Return (X, Y) of the center of cell containing provided text 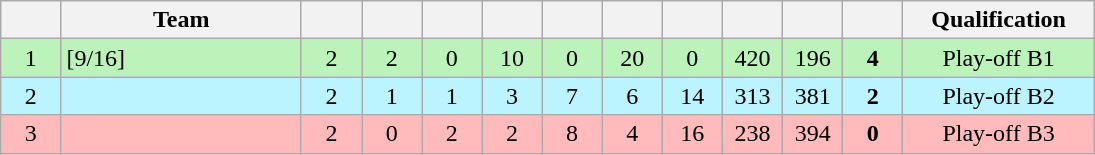
238 (752, 134)
381 (813, 96)
196 (813, 58)
10 (512, 58)
Play-off B3 (998, 134)
20 (632, 58)
Play-off B1 (998, 58)
[9/16] (182, 58)
313 (752, 96)
7 (572, 96)
14 (692, 96)
Qualification (998, 20)
6 (632, 96)
16 (692, 134)
394 (813, 134)
Team (182, 20)
420 (752, 58)
Play-off B2 (998, 96)
8 (572, 134)
